Capture the cell that displays the provided text and extract its (x, y) central coordinate. 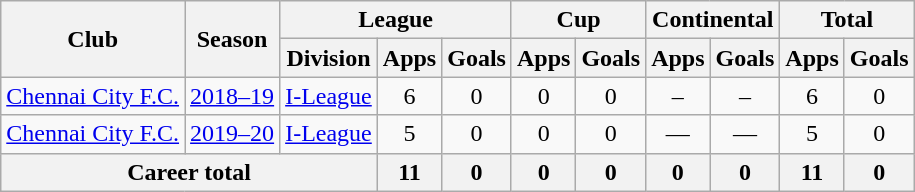
2019–20 (232, 134)
Total (847, 20)
League (396, 20)
Season (232, 39)
Club (93, 39)
Cup (578, 20)
Continental (713, 20)
2018–19 (232, 96)
Division (329, 58)
Career total (190, 172)
